Capture the cell that displays the provided text and extract its (x, y) central coordinate. 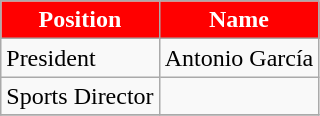
Position (80, 20)
President (80, 58)
Name (239, 20)
Antonio García (239, 58)
Sports Director (80, 96)
